Scan for the cell matching the given text and deliver its [x, y] coordinate at center. 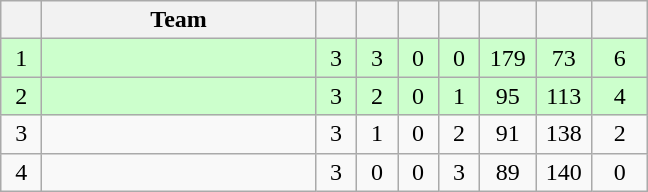
113 [564, 96]
179 [508, 58]
138 [564, 134]
140 [564, 172]
91 [508, 134]
6 [620, 58]
95 [508, 96]
73 [564, 58]
89 [508, 172]
Team [179, 20]
